Scan for the cell matching the given text and deliver its [X, Y] coordinate at center. 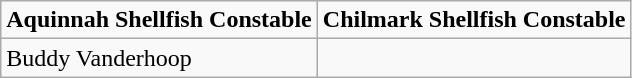
Buddy Vanderhoop [160, 58]
Chilmark Shellfish Constable [474, 20]
Aquinnah Shellfish Constable [160, 20]
